Return [X, Y] of the center of cell containing provided text 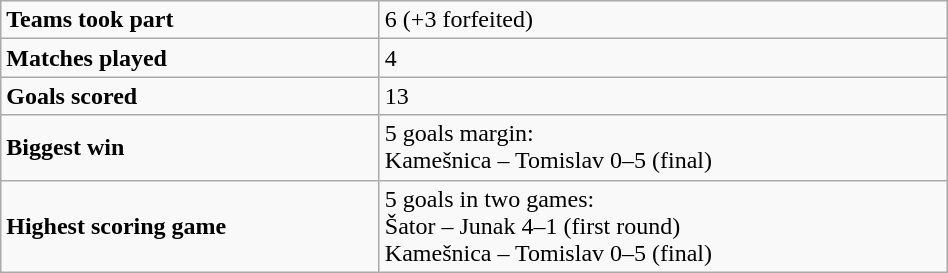
Matches played [190, 58]
Goals scored [190, 96]
13 [663, 96]
6 (+3 forfeited) [663, 20]
Biggest win [190, 148]
Teams took part [190, 20]
5 goals in two games:Šator – Junak 4–1 (first round)Kamešnica – Tomislav 0–5 (final) [663, 226]
4 [663, 58]
5 goals margin:Kamešnica – Tomislav 0–5 (final) [663, 148]
Highest scoring game [190, 226]
